Find where the given text appears and provide that cell's center as (X, Y) coordinate. 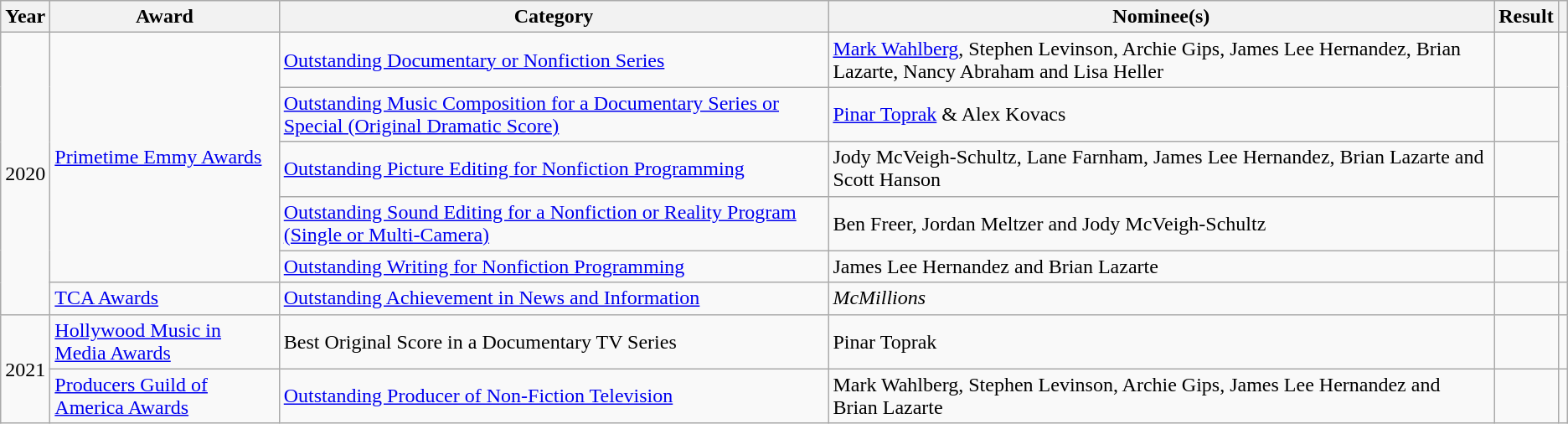
Pinar Toprak (1161, 342)
Outstanding Writing for Nonfiction Programming (554, 266)
Outstanding Picture Editing for Nonfiction Programming (554, 169)
Best Original Score in a Documentary TV Series (554, 342)
Outstanding Achievement in News and Information (554, 298)
Mark Wahlberg, Stephen Levinson, Archie Gips, James Lee Hernandez, Brian Lazarte, Nancy Abraham and Lisa Heller (1161, 60)
McMillions (1161, 298)
Jody McVeigh-Schultz, Lane Farnham, James Lee Hernandez, Brian Lazarte and Scott Hanson (1161, 169)
Outstanding Music Composition for a Documentary Series or Special (Original Dramatic Score) (554, 114)
Year (25, 17)
2020 (25, 173)
Outstanding Documentary or Nonfiction Series (554, 60)
Nominee(s) (1161, 17)
Category (554, 17)
Hollywood Music in Media Awards (164, 342)
Outstanding Producer of Non-Fiction Television (554, 396)
Result (1526, 17)
James Lee Hernandez and Brian Lazarte (1161, 266)
TCA Awards (164, 298)
Ben Freer, Jordan Meltzer and Jody McVeigh-Schultz (1161, 223)
Outstanding Sound Editing for a Nonfiction or Reality Program (Single or Multi-Camera) (554, 223)
Pinar Toprak & Alex Kovacs (1161, 114)
Award (164, 17)
Primetime Emmy Awards (164, 158)
Mark Wahlberg, Stephen Levinson, Archie Gips, James Lee Hernandez and Brian Lazarte (1161, 396)
2021 (25, 369)
Producers Guild of America Awards (164, 396)
